Provide the [X, Y] coordinate of the cell's center where the given text is located.  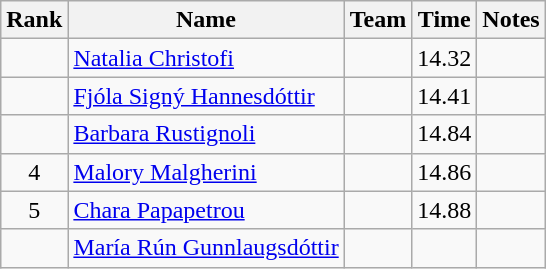
Natalia Christofi [206, 58]
14.32 [444, 58]
14.41 [444, 96]
4 [34, 172]
Name [206, 20]
Fjóla Signý Hannesdóttir [206, 96]
Time [444, 20]
14.88 [444, 210]
Malory Malgherini [206, 172]
Rank [34, 20]
14.84 [444, 134]
14.86 [444, 172]
5 [34, 210]
María Rún Gunnlaugsdóttir [206, 248]
Notes [511, 20]
Chara Papapetrou [206, 210]
Team [378, 20]
Barbara Rustignoli [206, 134]
